Extract the [X, Y] coordinate from the center of the cell holding the provided text.  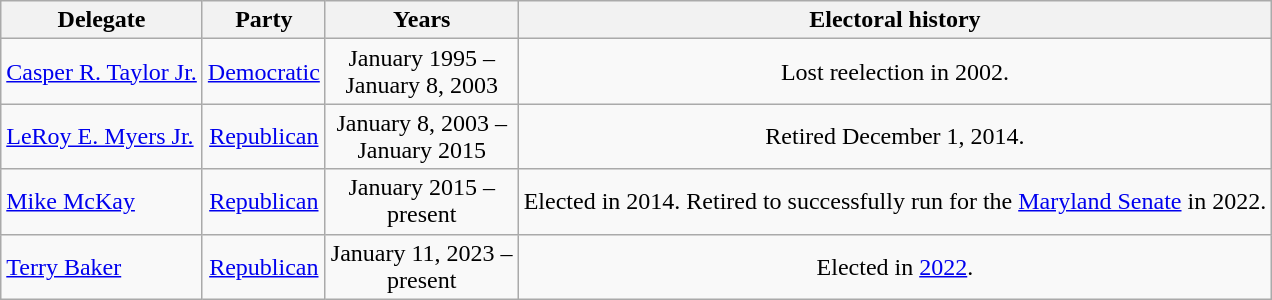
Retired December 1, 2014. [895, 136]
Years [422, 20]
Elected in 2022. [895, 266]
Democratic [264, 72]
January 1995 –January 8, 2003 [422, 72]
Delegate [102, 20]
January 8, 2003 –January 2015 [422, 136]
Terry Baker [102, 266]
Mike McKay [102, 202]
Elected in 2014. Retired to successfully run for the Maryland Senate in 2022. [895, 202]
Casper R. Taylor Jr. [102, 72]
LeRoy E. Myers Jr. [102, 136]
Party [264, 20]
January 11, 2023 –present [422, 266]
Electoral history [895, 20]
Lost reelection in 2002. [895, 72]
January 2015 –present [422, 202]
